From the cell containing the given text, extract its center point as (X, Y) coordinate. 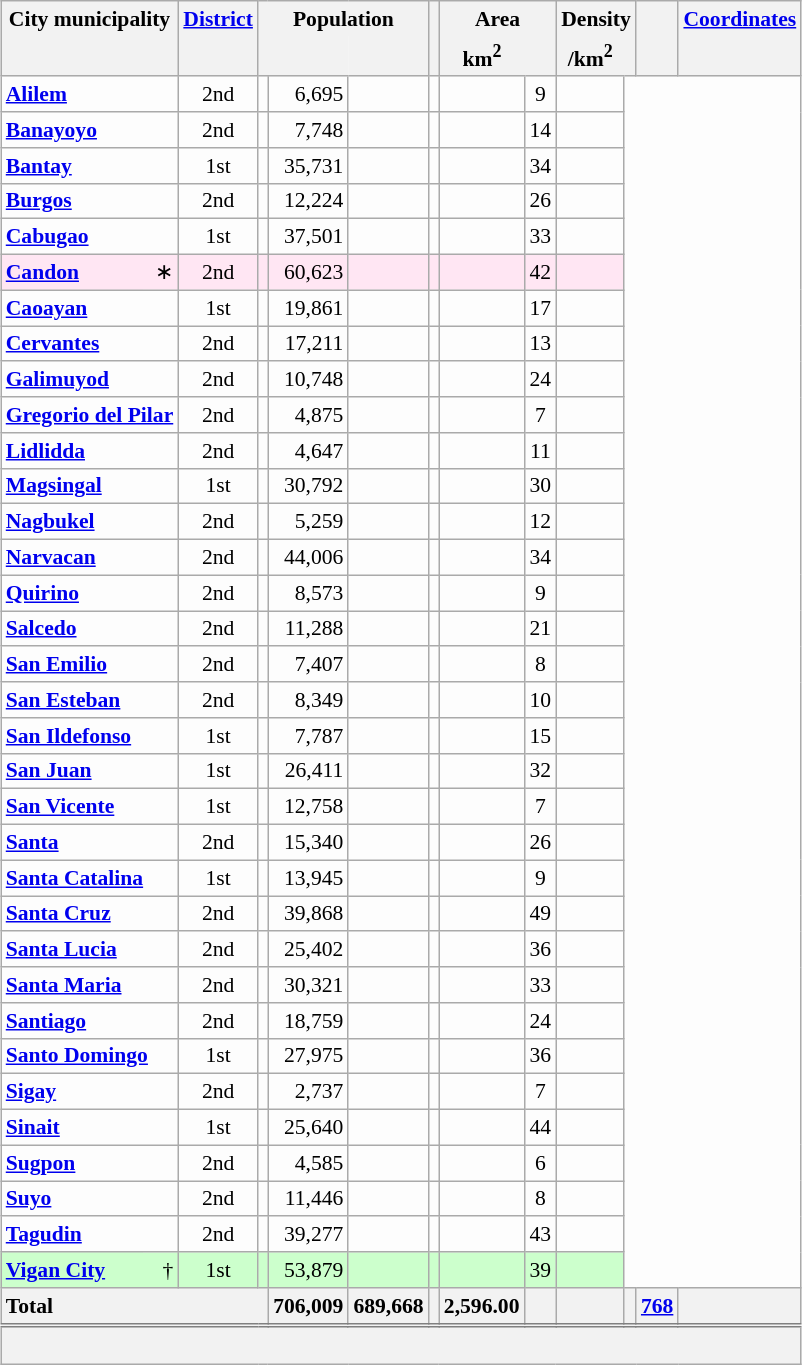
Total (134, 1306)
4,875 (308, 415)
10,748 (308, 379)
25,402 (308, 949)
37,501 (308, 237)
17 (540, 308)
San Emilio (90, 664)
44 (540, 1127)
Santa Lucia (90, 949)
13,945 (308, 878)
14 (540, 130)
44,006 (308, 557)
Nagbukel (90, 522)
5,259 (308, 522)
City municipality (90, 18)
Cervantes (90, 344)
12 (540, 522)
60,623 (308, 272)
706,009 (308, 1306)
7,787 (308, 735)
Santa Catalina (90, 878)
6 (540, 1163)
12,758 (308, 807)
39 (540, 1270)
Santiago (90, 1020)
39,868 (308, 914)
15,340 (308, 842)
7,748 (308, 130)
6,695 (308, 94)
Narvacan (90, 557)
30,321 (308, 985)
43 (540, 1234)
Density (596, 18)
Caoayan (90, 308)
Area (498, 18)
San Esteban (90, 700)
768 (658, 1306)
4,647 (308, 450)
12,224 (308, 201)
San Vicente (90, 807)
km2 (482, 56)
Sugpon (90, 1163)
Cabugao (90, 237)
49 (540, 914)
8,349 (308, 700)
32 (540, 771)
Magsingal (90, 486)
Sinait (90, 1127)
2,596.00 (482, 1306)
26,411 (308, 771)
† (161, 1270)
13 (540, 344)
Lidlidda (90, 450)
689,668 (388, 1306)
11 (540, 450)
21 (540, 629)
4,585 (308, 1163)
35,731 (308, 165)
11,446 (308, 1199)
30 (540, 486)
San Juan (90, 771)
39,277 (308, 1234)
25,640 (308, 1127)
19,861 (308, 308)
/km2 (590, 56)
27,975 (308, 1056)
17,211 (308, 344)
Santa (90, 842)
Galimuyod (90, 379)
11,288 (308, 629)
Santa Cruz (90, 914)
∗ (161, 272)
District (218, 18)
Sigay (90, 1092)
Bantay (90, 165)
8,573 (308, 593)
Gregorio del Pilar (90, 415)
53,879 (308, 1270)
Alilem (90, 94)
18,759 (308, 1020)
Burgos (90, 201)
Suyo (90, 1199)
Population (344, 18)
Candon (72, 272)
Vigan City (72, 1270)
2,737 (308, 1092)
30,792 (308, 486)
Santa Maria (90, 985)
7,407 (308, 664)
Tagudin (90, 1234)
42 (540, 272)
Santo Domingo (90, 1056)
15 (540, 735)
Banayoyo (90, 130)
Quirino (90, 593)
10 (540, 700)
Salcedo (90, 629)
Coordinates (740, 18)
San Ildefonso (90, 735)
